For the text-containing cell, return its midpoint in [x, y] coordinate format. 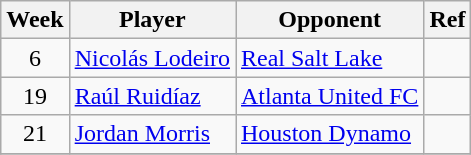
Player [152, 20]
Jordan Morris [152, 134]
Ref [448, 20]
Week [35, 20]
Opponent [330, 20]
21 [35, 134]
Houston Dynamo [330, 134]
Atlanta United FC [330, 96]
Real Salt Lake [330, 58]
19 [35, 96]
6 [35, 58]
Raúl Ruidíaz [152, 96]
Nicolás Lodeiro [152, 58]
